Search for the cell housing the specified text and yield its (x, y) center coordinate. 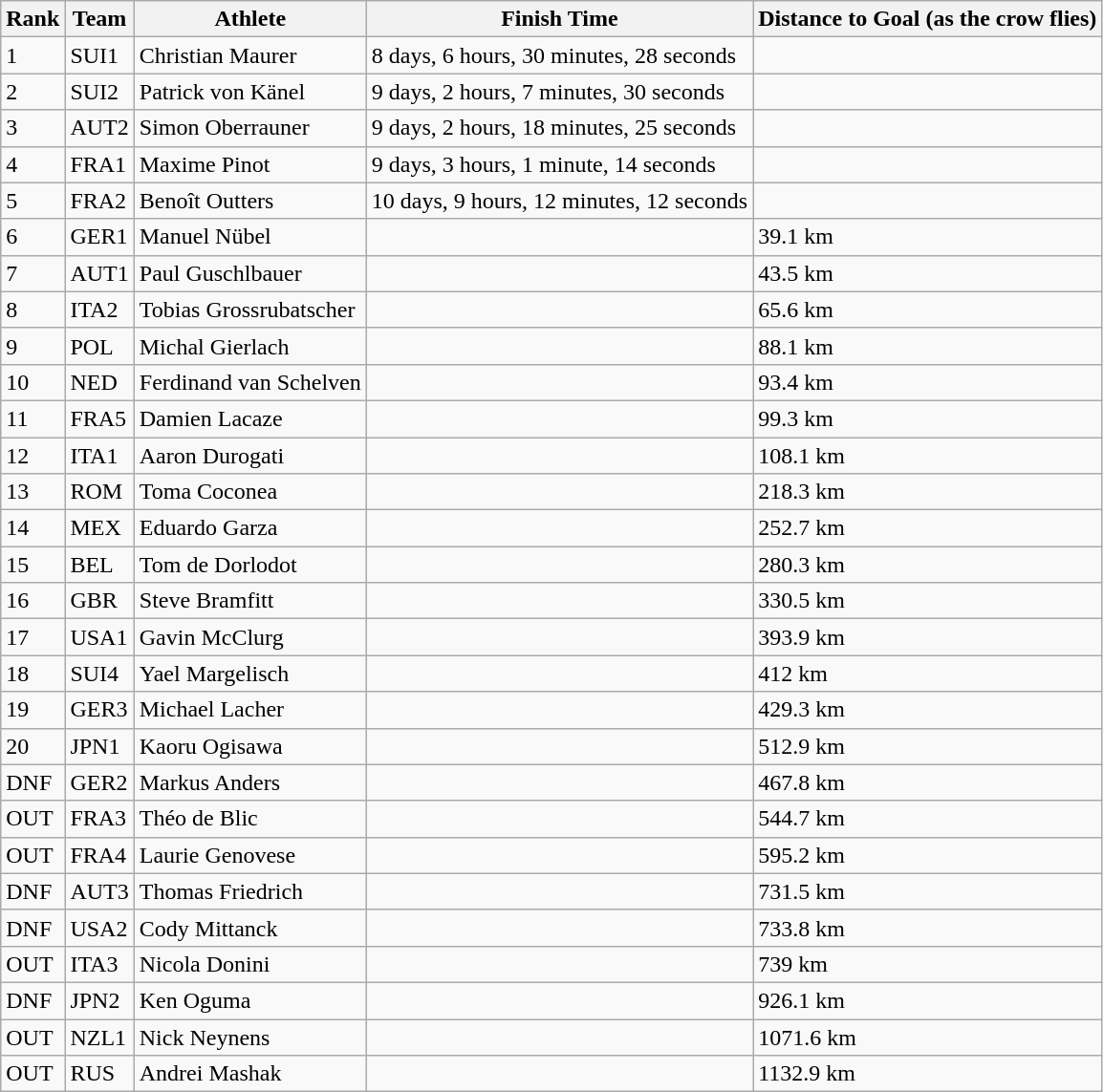
Damien Lacaze (250, 418)
Paul Guschlbauer (250, 273)
12 (32, 456)
20 (32, 746)
SUI2 (99, 92)
731.5 km (927, 891)
FRA2 (99, 201)
Steve Bramfitt (250, 601)
5 (32, 201)
3 (32, 128)
412 km (927, 674)
Michal Gierlach (250, 346)
218.3 km (927, 492)
POL (99, 346)
15 (32, 565)
1 (32, 55)
13 (32, 492)
MEX (99, 528)
93.4 km (927, 382)
Nicola Donini (250, 964)
USA1 (99, 637)
Michael Lacher (250, 710)
Gavin McClurg (250, 637)
43.5 km (927, 273)
4 (32, 164)
2 (32, 92)
252.7 km (927, 528)
SUI4 (99, 674)
BEL (99, 565)
GER2 (99, 782)
Distance to Goal (as the crow flies) (927, 19)
6 (32, 237)
Ferdinand van Schelven (250, 382)
Tom de Dorlodot (250, 565)
Simon Oberrauner (250, 128)
1071.6 km (927, 1037)
JPN2 (99, 1000)
JPN1 (99, 746)
8 (32, 310)
Yael Margelisch (250, 674)
39.1 km (927, 237)
10 (32, 382)
AUT3 (99, 891)
9 (32, 346)
Maxime Pinot (250, 164)
9 days, 2 hours, 18 minutes, 25 seconds (559, 128)
AUT1 (99, 273)
Laurie Genovese (250, 855)
Manuel Nübel (250, 237)
Athlete (250, 19)
9 days, 2 hours, 7 minutes, 30 seconds (559, 92)
AUT2 (99, 128)
SUI1 (99, 55)
Andrei Mashak (250, 1074)
ITA1 (99, 456)
Finish Time (559, 19)
Toma Coconea (250, 492)
GBR (99, 601)
1132.9 km (927, 1074)
Ken Oguma (250, 1000)
ROM (99, 492)
14 (32, 528)
926.1 km (927, 1000)
330.5 km (927, 601)
Benoît Outters (250, 201)
17 (32, 637)
595.2 km (927, 855)
544.7 km (927, 819)
FRA3 (99, 819)
467.8 km (927, 782)
Eduardo Garza (250, 528)
8 days, 6 hours, 30 minutes, 28 seconds (559, 55)
429.3 km (927, 710)
Tobias Grossrubatscher (250, 310)
Thomas Friedrich (250, 891)
Rank (32, 19)
Team (99, 19)
FRA5 (99, 418)
65.6 km (927, 310)
Nick Neynens (250, 1037)
19 (32, 710)
ITA2 (99, 310)
GER3 (99, 710)
FRA4 (99, 855)
Markus Anders (250, 782)
11 (32, 418)
Théo de Blic (250, 819)
16 (32, 601)
FRA1 (99, 164)
GER1 (99, 237)
NZL1 (99, 1037)
ITA3 (99, 964)
9 days, 3 hours, 1 minute, 14 seconds (559, 164)
Cody Mittanck (250, 928)
RUS (99, 1074)
NED (99, 382)
99.3 km (927, 418)
Aaron Durogati (250, 456)
Kaoru Ogisawa (250, 746)
739 km (927, 964)
Patrick von Känel (250, 92)
280.3 km (927, 565)
393.9 km (927, 637)
18 (32, 674)
512.9 km (927, 746)
88.1 km (927, 346)
10 days, 9 hours, 12 minutes, 12 seconds (559, 201)
USA2 (99, 928)
7 (32, 273)
Christian Maurer (250, 55)
108.1 km (927, 456)
733.8 km (927, 928)
